Identify which cell holds the provided text, then report its (X, Y) central coordinate. 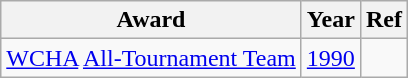
Ref (384, 20)
Year (330, 20)
WCHA All-Tournament Team (152, 58)
1990 (330, 58)
Award (152, 20)
